Return [x, y] of the center of cell containing provided text 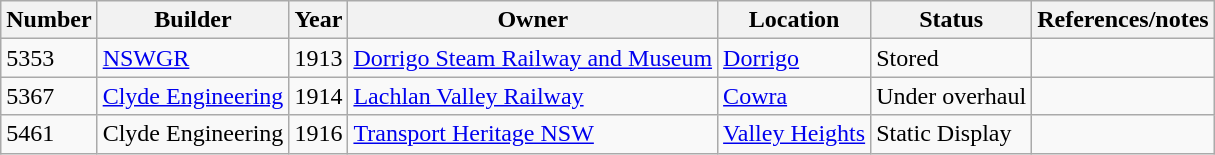
Dorrigo [794, 58]
Lachlan Valley Railway [533, 96]
Cowra [794, 96]
Stored [952, 58]
1916 [318, 134]
Year [318, 20]
Location [794, 20]
References/notes [1124, 20]
Valley Heights [794, 134]
Dorrigo Steam Railway and Museum [533, 58]
Status [952, 20]
Transport Heritage NSW [533, 134]
Static Display [952, 134]
Builder [193, 20]
Owner [533, 20]
Under overhaul [952, 96]
1913 [318, 58]
NSWGR [193, 58]
5461 [49, 134]
Number [49, 20]
5353 [49, 58]
1914 [318, 96]
5367 [49, 96]
